Return (x, y) of the center of cell containing provided text 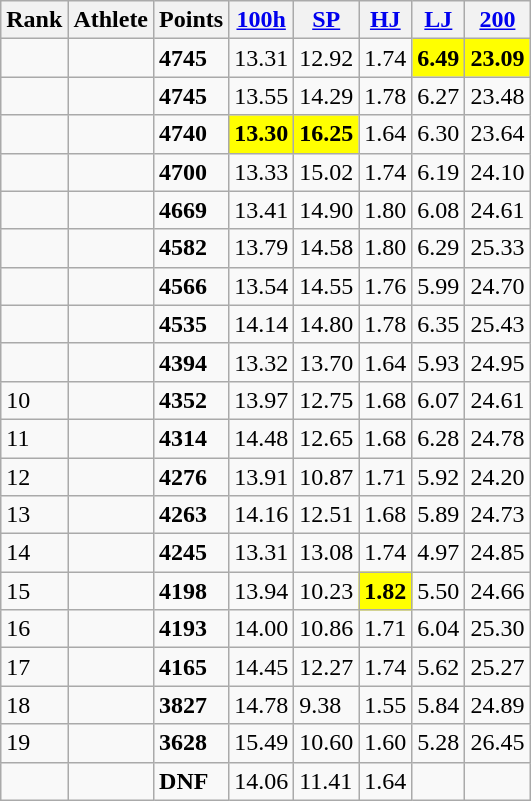
24.20 (498, 477)
5.92 (438, 477)
13.32 (262, 362)
10.60 (326, 743)
6.28 (438, 438)
6.27 (438, 96)
24.70 (498, 286)
16.25 (326, 134)
14.48 (262, 438)
5.99 (438, 286)
1.76 (386, 286)
13.94 (262, 591)
25.43 (498, 324)
4.97 (438, 553)
4193 (192, 629)
24.89 (498, 705)
13.55 (262, 96)
26.45 (498, 743)
14.90 (326, 210)
13.79 (262, 248)
13.33 (262, 172)
4566 (192, 286)
24.66 (498, 591)
6.29 (438, 248)
14.29 (326, 96)
16 (34, 629)
15.49 (262, 743)
24.95 (498, 362)
24.85 (498, 553)
14.16 (262, 515)
1.60 (386, 743)
LJ (438, 20)
5.84 (438, 705)
3827 (192, 705)
4165 (192, 667)
6.30 (438, 134)
15.02 (326, 172)
24.10 (498, 172)
14.45 (262, 667)
25.30 (498, 629)
SP (326, 20)
4276 (192, 477)
4198 (192, 591)
10 (34, 400)
14 (34, 553)
13 (34, 515)
9.38 (326, 705)
12.65 (326, 438)
12 (34, 477)
5.62 (438, 667)
13.97 (262, 400)
14.55 (326, 286)
14.80 (326, 324)
5.93 (438, 362)
Rank (34, 20)
4263 (192, 515)
23.09 (498, 58)
4582 (192, 248)
Points (192, 20)
4245 (192, 553)
14.14 (262, 324)
10.87 (326, 477)
14.00 (262, 629)
6.35 (438, 324)
4394 (192, 362)
14.58 (326, 248)
1.55 (386, 705)
25.27 (498, 667)
18 (34, 705)
10.23 (326, 591)
12.27 (326, 667)
4535 (192, 324)
3628 (192, 743)
19 (34, 743)
23.48 (498, 96)
DNF (192, 781)
5.28 (438, 743)
6.08 (438, 210)
14.06 (262, 781)
12.92 (326, 58)
6.07 (438, 400)
25.33 (498, 248)
4352 (192, 400)
100h (262, 20)
4314 (192, 438)
13.08 (326, 553)
4740 (192, 134)
13.70 (326, 362)
11 (34, 438)
HJ (386, 20)
11.41 (326, 781)
13.41 (262, 210)
6.04 (438, 629)
12.51 (326, 515)
4669 (192, 210)
24.78 (498, 438)
6.19 (438, 172)
200 (498, 20)
23.64 (498, 134)
5.89 (438, 515)
13.91 (262, 477)
12.75 (326, 400)
14.78 (262, 705)
17 (34, 667)
1.82 (386, 591)
10.86 (326, 629)
5.50 (438, 591)
13.30 (262, 134)
24.73 (498, 515)
13.54 (262, 286)
4700 (192, 172)
15 (34, 591)
Athlete (111, 20)
6.49 (438, 58)
